Locate the cell with the specified text and output its [X, Y] center coordinate. 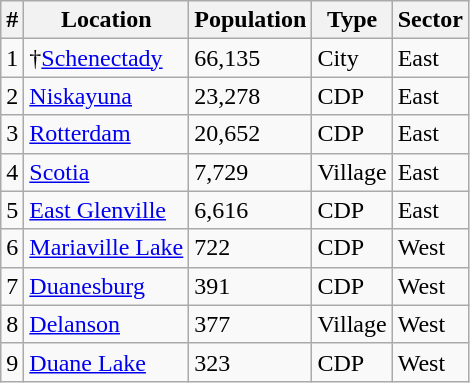
6 [12, 248]
Delanson [106, 324]
Location [106, 20]
8 [12, 324]
323 [250, 362]
9 [12, 362]
Sector [430, 20]
Population [250, 20]
2 [12, 96]
391 [250, 286]
7,729 [250, 172]
23,278 [250, 96]
Type [352, 20]
†Schenectady [106, 58]
Mariaville Lake [106, 248]
Duane Lake [106, 362]
Duanesburg [106, 286]
1 [12, 58]
Scotia [106, 172]
City [352, 58]
3 [12, 134]
6,616 [250, 210]
722 [250, 248]
4 [12, 172]
East Glenville [106, 210]
377 [250, 324]
66,135 [250, 58]
20,652 [250, 134]
5 [12, 210]
Niskayuna [106, 96]
Rotterdam [106, 134]
7 [12, 286]
# [12, 20]
